For the text-containing cell, return its midpoint in [x, y] coordinate format. 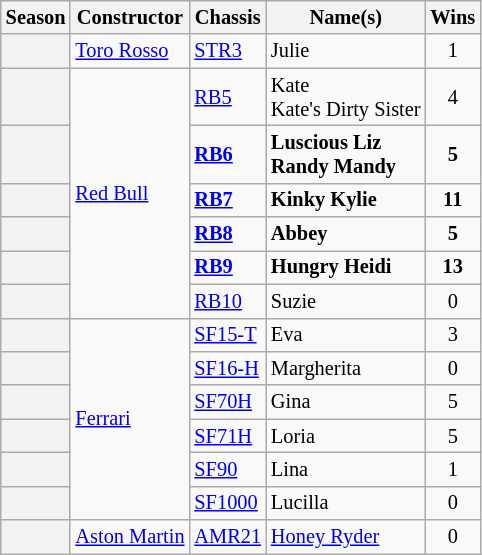
Luscious LizRandy Mandy [346, 154]
RB5 [228, 97]
4 [452, 97]
3 [452, 335]
SF1000 [228, 503]
RB8 [228, 234]
Chassis [228, 17]
Name(s) [346, 17]
RB7 [228, 200]
Kinky Kylie [346, 200]
RB9 [228, 267]
Eva [346, 335]
Constructor [130, 17]
SF16-H [228, 368]
Lina [346, 469]
Honey Ryder [346, 537]
RB6 [228, 154]
SF90 [228, 469]
Wins [452, 17]
SF70H [228, 402]
Ferrari [130, 419]
Loria [346, 436]
Abbey [346, 234]
Lucilla [346, 503]
KateKate's Dirty Sister [346, 97]
Julie [346, 51]
Toro Rosso [130, 51]
Red Bull [130, 193]
SF71H [228, 436]
RB10 [228, 301]
SF15-T [228, 335]
13 [452, 267]
STR3 [228, 51]
Hungry Heidi [346, 267]
Aston Martin [130, 537]
Gina [346, 402]
Suzie [346, 301]
11 [452, 200]
AMR21 [228, 537]
Margherita [346, 368]
Season [36, 17]
